Return [x, y] of the center of cell containing provided text 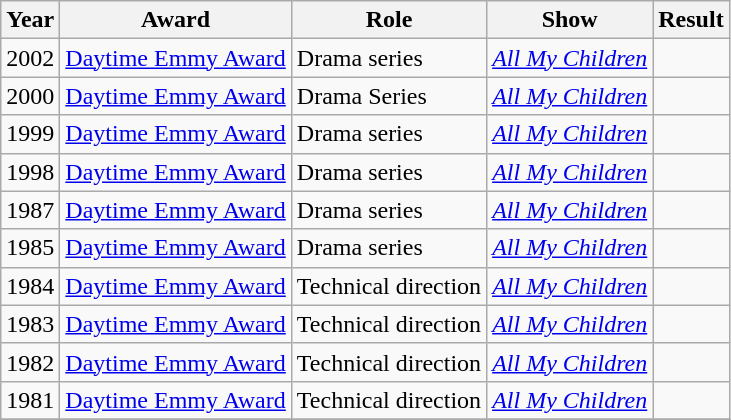
1985 [30, 248]
Show [570, 20]
Result [691, 20]
2000 [30, 96]
1984 [30, 286]
1983 [30, 324]
Drama Series [388, 96]
Award [176, 20]
Year [30, 20]
2002 [30, 58]
1982 [30, 362]
1987 [30, 210]
1981 [30, 400]
1998 [30, 172]
Role [388, 20]
1999 [30, 134]
